Return the (X, Y) coordinate for the center point of the cell that contains the specified text.  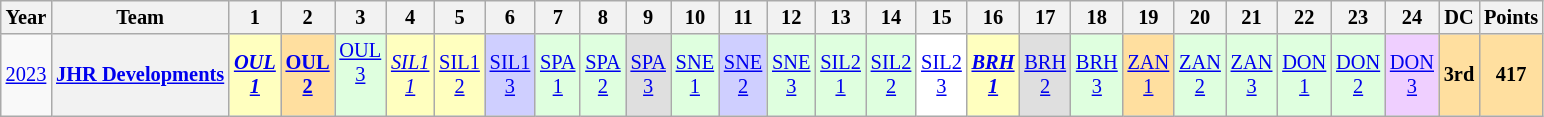
OUL1 (255, 75)
19 (1149, 17)
1 (255, 17)
417 (1511, 75)
21 (1252, 17)
12 (791, 17)
BRH3 (1097, 75)
18 (1097, 17)
SNE2 (743, 75)
11 (743, 17)
14 (891, 17)
SPA3 (648, 75)
SPA1 (558, 75)
ZAN2 (1200, 75)
4 (410, 17)
SIL22 (891, 75)
Year (26, 17)
24 (1412, 17)
15 (941, 17)
20 (1200, 17)
2 (308, 17)
DC (1459, 17)
6 (510, 17)
8 (602, 17)
OUL2 (308, 75)
Points (1511, 17)
JHR Developments (140, 75)
ZAN1 (1149, 75)
3rd (1459, 75)
DON3 (1412, 75)
SNE3 (791, 75)
BRH2 (1045, 75)
SIL23 (941, 75)
BRH1 (994, 75)
SIL11 (410, 75)
5 (459, 17)
SPA2 (602, 75)
13 (840, 17)
SIL12 (459, 75)
2023 (26, 75)
SIL13 (510, 75)
23 (1358, 17)
3 (360, 17)
DON2 (1358, 75)
17 (1045, 17)
16 (994, 17)
OUL3 (360, 75)
SNE1 (695, 75)
DON1 (1304, 75)
22 (1304, 17)
SIL21 (840, 75)
10 (695, 17)
9 (648, 17)
ZAN3 (1252, 75)
7 (558, 17)
Team (140, 17)
